Pinpoint the cell where the given text exists, returning its (X, Y) midpoint coordinate. 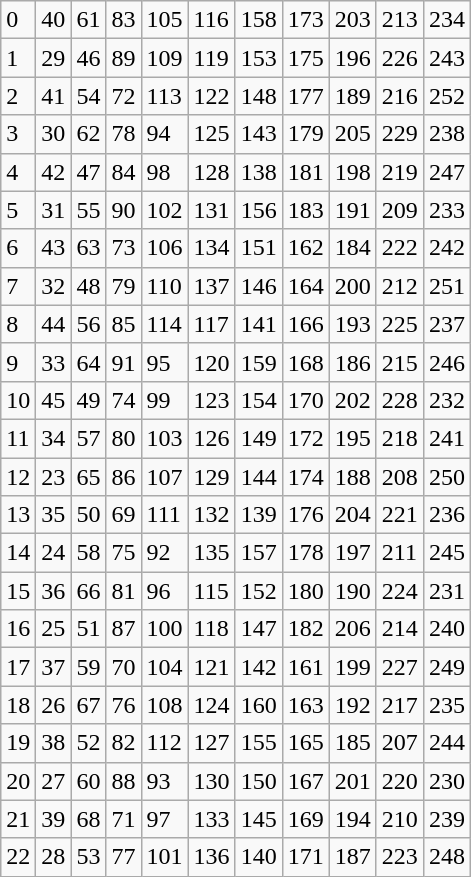
236 (446, 515)
68 (88, 819)
45 (54, 400)
119 (212, 58)
244 (446, 743)
3 (18, 134)
215 (400, 362)
20 (18, 781)
91 (124, 362)
214 (400, 629)
151 (258, 248)
130 (212, 781)
88 (124, 781)
212 (400, 286)
101 (164, 857)
233 (446, 210)
60 (88, 781)
176 (306, 515)
44 (54, 324)
145 (258, 819)
97 (164, 819)
242 (446, 248)
50 (88, 515)
52 (88, 743)
144 (258, 477)
58 (88, 553)
86 (124, 477)
199 (352, 667)
77 (124, 857)
40 (54, 20)
9 (18, 362)
73 (124, 248)
220 (400, 781)
143 (258, 134)
201 (352, 781)
69 (124, 515)
123 (212, 400)
203 (352, 20)
81 (124, 591)
11 (18, 438)
29 (54, 58)
196 (352, 58)
125 (212, 134)
170 (306, 400)
179 (306, 134)
226 (400, 58)
166 (306, 324)
228 (400, 400)
205 (352, 134)
22 (18, 857)
200 (352, 286)
249 (446, 667)
59 (88, 667)
124 (212, 705)
237 (446, 324)
183 (306, 210)
84 (124, 172)
112 (164, 743)
105 (164, 20)
207 (400, 743)
65 (88, 477)
47 (88, 172)
168 (306, 362)
194 (352, 819)
127 (212, 743)
99 (164, 400)
186 (352, 362)
38 (54, 743)
164 (306, 286)
114 (164, 324)
197 (352, 553)
223 (400, 857)
139 (258, 515)
133 (212, 819)
109 (164, 58)
153 (258, 58)
192 (352, 705)
24 (54, 553)
108 (164, 705)
21 (18, 819)
165 (306, 743)
4 (18, 172)
211 (400, 553)
132 (212, 515)
64 (88, 362)
27 (54, 781)
13 (18, 515)
92 (164, 553)
206 (352, 629)
156 (258, 210)
150 (258, 781)
141 (258, 324)
238 (446, 134)
174 (306, 477)
181 (306, 172)
162 (306, 248)
230 (446, 781)
137 (212, 286)
90 (124, 210)
191 (352, 210)
213 (400, 20)
74 (124, 400)
193 (352, 324)
140 (258, 857)
32 (54, 286)
128 (212, 172)
163 (306, 705)
171 (306, 857)
177 (306, 96)
135 (212, 553)
111 (164, 515)
240 (446, 629)
46 (88, 58)
82 (124, 743)
246 (446, 362)
78 (124, 134)
229 (400, 134)
252 (446, 96)
204 (352, 515)
221 (400, 515)
219 (400, 172)
16 (18, 629)
180 (306, 591)
235 (446, 705)
63 (88, 248)
149 (258, 438)
241 (446, 438)
217 (400, 705)
121 (212, 667)
182 (306, 629)
42 (54, 172)
0 (18, 20)
19 (18, 743)
26 (54, 705)
208 (400, 477)
33 (54, 362)
12 (18, 477)
247 (446, 172)
148 (258, 96)
1 (18, 58)
66 (88, 591)
61 (88, 20)
122 (212, 96)
225 (400, 324)
243 (446, 58)
31 (54, 210)
116 (212, 20)
102 (164, 210)
222 (400, 248)
216 (400, 96)
173 (306, 20)
10 (18, 400)
67 (88, 705)
184 (352, 248)
175 (306, 58)
94 (164, 134)
107 (164, 477)
146 (258, 286)
232 (446, 400)
25 (54, 629)
100 (164, 629)
85 (124, 324)
14 (18, 553)
142 (258, 667)
160 (258, 705)
80 (124, 438)
248 (446, 857)
138 (258, 172)
41 (54, 96)
76 (124, 705)
79 (124, 286)
129 (212, 477)
106 (164, 248)
169 (306, 819)
134 (212, 248)
93 (164, 781)
187 (352, 857)
172 (306, 438)
115 (212, 591)
18 (18, 705)
234 (446, 20)
117 (212, 324)
49 (88, 400)
62 (88, 134)
55 (88, 210)
72 (124, 96)
159 (258, 362)
158 (258, 20)
178 (306, 553)
36 (54, 591)
98 (164, 172)
155 (258, 743)
23 (54, 477)
157 (258, 553)
37 (54, 667)
57 (88, 438)
251 (446, 286)
167 (306, 781)
53 (88, 857)
39 (54, 819)
48 (88, 286)
190 (352, 591)
89 (124, 58)
17 (18, 667)
83 (124, 20)
8 (18, 324)
30 (54, 134)
120 (212, 362)
15 (18, 591)
113 (164, 96)
202 (352, 400)
95 (164, 362)
227 (400, 667)
147 (258, 629)
188 (352, 477)
54 (88, 96)
87 (124, 629)
5 (18, 210)
154 (258, 400)
198 (352, 172)
210 (400, 819)
2 (18, 96)
250 (446, 477)
131 (212, 210)
195 (352, 438)
152 (258, 591)
126 (212, 438)
103 (164, 438)
118 (212, 629)
71 (124, 819)
185 (352, 743)
231 (446, 591)
209 (400, 210)
161 (306, 667)
43 (54, 248)
56 (88, 324)
136 (212, 857)
189 (352, 96)
245 (446, 553)
7 (18, 286)
218 (400, 438)
6 (18, 248)
239 (446, 819)
28 (54, 857)
34 (54, 438)
51 (88, 629)
75 (124, 553)
224 (400, 591)
96 (164, 591)
104 (164, 667)
35 (54, 515)
70 (124, 667)
110 (164, 286)
